Detect which cell encompasses the target text, then output its [x, y] center coordinate. 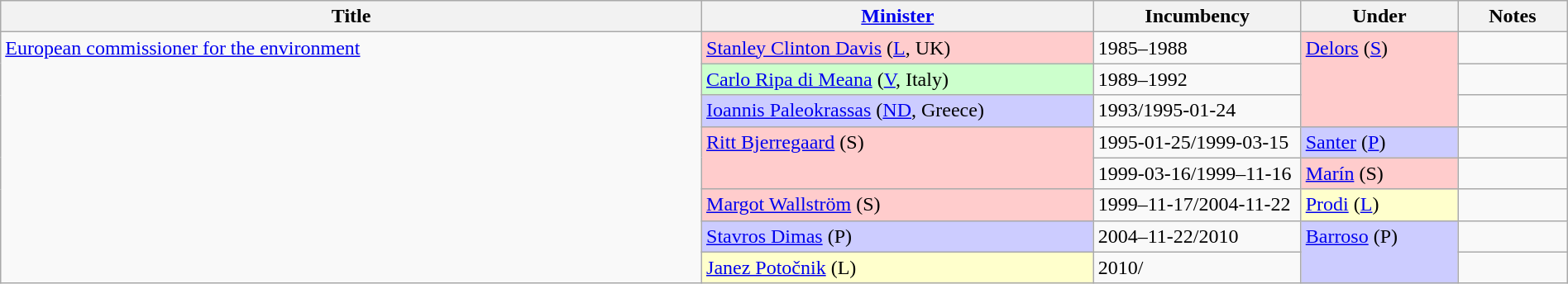
Prodi (L) [1379, 205]
1993/1995-01-24 [1198, 111]
2010/ [1198, 267]
1995-01-25/1999-03-15 [1198, 142]
Under [1379, 17]
Notes [1513, 17]
1999-03-16/1999–11-16 [1198, 173]
Ritt Bjerregaard (S) [898, 158]
1985–1988 [1198, 48]
Carlo Ripa di Meana (V, Italy) [898, 79]
1989–1992 [1198, 79]
2004–11-22/2010 [1198, 236]
Barroso (P) [1379, 252]
Santer (P) [1379, 142]
Incumbency [1198, 17]
Delors (S) [1379, 79]
Ioannis Paleokrassas (ND, Greece) [898, 111]
European commissioner for the environment [351, 158]
Marín (S) [1379, 173]
1999–11-17/2004-11-22 [1198, 205]
Minister [898, 17]
Janez Potočnik (L) [898, 267]
Margot Wallström (S) [898, 205]
Title [351, 17]
Stanley Clinton Davis (L, UK) [898, 48]
Stavros Dimas (P) [898, 236]
